From the cell containing the given text, extract its center point as (x, y) coordinate. 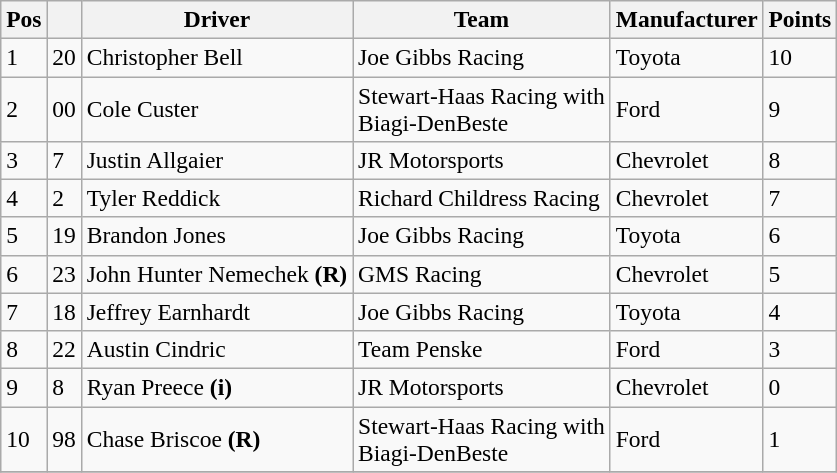
23 (64, 274)
Ryan Preece (i) (216, 387)
Christopher Bell (216, 57)
Justin Allgaier (216, 160)
Team (482, 19)
Points (800, 19)
Tyler Reddick (216, 198)
Manufacturer (686, 19)
98 (64, 438)
Jeffrey Earnhardt (216, 312)
Brandon Jones (216, 236)
Richard Childress Racing (482, 198)
18 (64, 312)
19 (64, 236)
GMS Racing (482, 274)
20 (64, 57)
22 (64, 349)
Driver (216, 19)
Pos (24, 19)
John Hunter Nemechek (R) (216, 274)
0 (800, 387)
Cole Custer (216, 108)
Austin Cindric (216, 349)
Team Penske (482, 349)
00 (64, 108)
Chase Briscoe (R) (216, 438)
